Locate the cell with the specified text and output its [x, y] center coordinate. 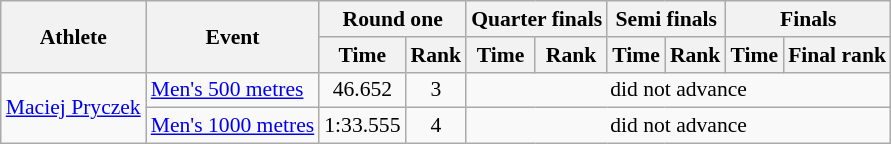
Semi finals [666, 19]
Men's 500 metres [233, 90]
1:33.555 [362, 126]
Finals [808, 19]
Athlete [74, 36]
46.652 [362, 90]
Quarter finals [536, 19]
3 [436, 90]
4 [436, 126]
Round one [392, 19]
Men's 1000 metres [233, 126]
Final rank [837, 55]
Event [233, 36]
Maciej Pryczek [74, 108]
